From the cell containing the given text, extract its center point as [x, y] coordinate. 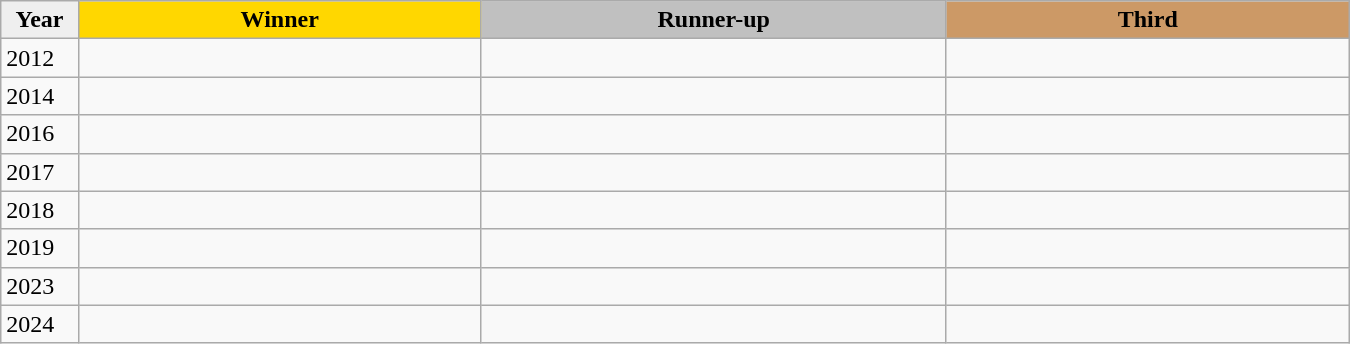
2016 [40, 134]
Year [40, 20]
Third [1148, 20]
2024 [40, 324]
2012 [40, 58]
2017 [40, 172]
2014 [40, 96]
Winner [280, 20]
2019 [40, 248]
Runner-up [714, 20]
2018 [40, 210]
2023 [40, 286]
